Return [x, y] of the center of cell containing provided text 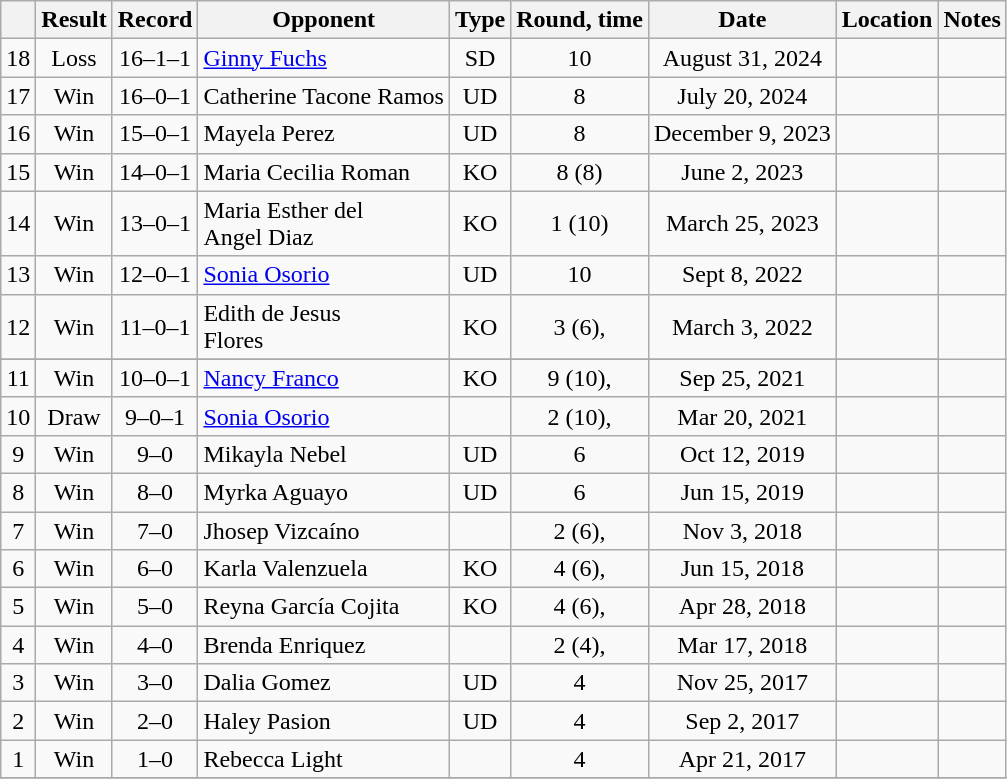
13–0–1 [155, 224]
Maria Esther delAngel Diaz [324, 224]
Jun 15, 2018 [742, 569]
Record [155, 20]
Result [74, 20]
10–0–1 [155, 378]
1 [18, 759]
9 (10), [580, 378]
18 [18, 58]
9 [18, 454]
June 2, 2023 [742, 172]
Catherine Tacone Ramos [324, 96]
16–0–1 [155, 96]
5–0 [155, 607]
14 [18, 224]
12–0–1 [155, 275]
11–0–1 [155, 326]
5 [18, 607]
Ginny Fuchs [324, 58]
Mikayla Nebel [324, 454]
Oct 12, 2019 [742, 454]
1 (10) [580, 224]
16 [18, 134]
Round, time [580, 20]
8–0 [155, 492]
15 [18, 172]
Apr 28, 2018 [742, 607]
9–0 [155, 454]
December 9, 2023 [742, 134]
13 [18, 275]
August 31, 2024 [742, 58]
Jhosep Vizcaíno [324, 531]
2 (6), [580, 531]
Sep 2, 2017 [742, 721]
9–0–1 [155, 416]
12 [18, 326]
Maria Cecilia Roman [324, 172]
March 25, 2023 [742, 224]
2 (10), [580, 416]
Sep 25, 2021 [742, 378]
Type [480, 20]
3–0 [155, 683]
2–0 [155, 721]
Myrka Aguayo [324, 492]
4–0 [155, 645]
March 3, 2022 [742, 326]
Karla Valenzuela [324, 569]
3 [18, 683]
7 [18, 531]
Jun 15, 2019 [742, 492]
Mayela Perez [324, 134]
2 [18, 721]
Loss [74, 58]
Opponent [324, 20]
SD [480, 58]
Nancy Franco [324, 378]
Apr 21, 2017 [742, 759]
Location [887, 20]
July 20, 2024 [742, 96]
Mar 20, 2021 [742, 416]
Brenda Enriquez [324, 645]
16–1–1 [155, 58]
Nov 25, 2017 [742, 683]
Draw [74, 416]
Haley Pasion [324, 721]
15–0–1 [155, 134]
Nov 3, 2018 [742, 531]
17 [18, 96]
Edith de JesusFlores [324, 326]
6–0 [155, 569]
Mar 17, 2018 [742, 645]
11 [18, 378]
Sept 8, 2022 [742, 275]
Dalia Gomez [324, 683]
14–0–1 [155, 172]
Rebecca Light [324, 759]
8 (8) [580, 172]
Notes [972, 20]
3 (6), [580, 326]
Reyna García Cojita [324, 607]
2 (4), [580, 645]
1–0 [155, 759]
Date [742, 20]
7–0 [155, 531]
